Capture the cell that displays the provided text and extract its (x, y) central coordinate. 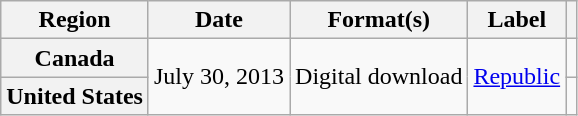
Date (218, 20)
United States (75, 96)
Format(s) (379, 20)
Republic (517, 77)
Canada (75, 58)
Label (517, 20)
Region (75, 20)
July 30, 2013 (218, 77)
Digital download (379, 77)
